Detect which cell encompasses the target text, then output its [x, y] center coordinate. 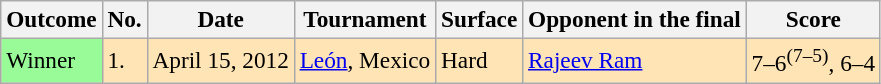
León, Mexico [364, 60]
7–6(7–5), 6–4 [813, 60]
Score [813, 19]
Date [220, 19]
Winner [52, 60]
Outcome [52, 19]
Hard [480, 60]
Surface [480, 19]
Tournament [364, 19]
April 15, 2012 [220, 60]
Rajeev Ram [635, 60]
No. [124, 19]
1. [124, 60]
Opponent in the final [635, 19]
